Pinpoint the cell where the given text exists, returning its [x, y] midpoint coordinate. 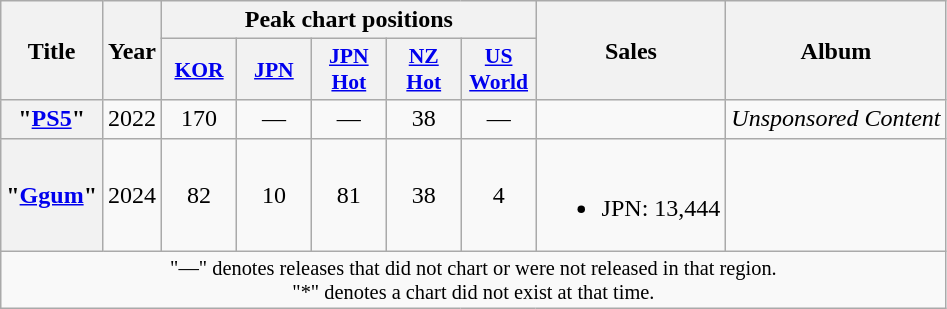
JPN [274, 70]
2024 [132, 194]
Album [836, 50]
Title [52, 50]
Sales [631, 50]
82 [200, 194]
JPNHot [348, 70]
4 [498, 194]
Year [132, 50]
2022 [132, 119]
"—" denotes releases that did not chart or were not released in that region."*" denotes a chart did not exist at that time. [474, 280]
NZHot [424, 70]
170 [200, 119]
10 [274, 194]
JPN: 13,444 [631, 194]
81 [348, 194]
Unsponsored Content [836, 119]
"Ggum" [52, 194]
Peak chart positions [350, 20]
USWorld [498, 70]
"PS5" [52, 119]
KOR [200, 70]
